Identify which cell holds the provided text, then report its (x, y) central coordinate. 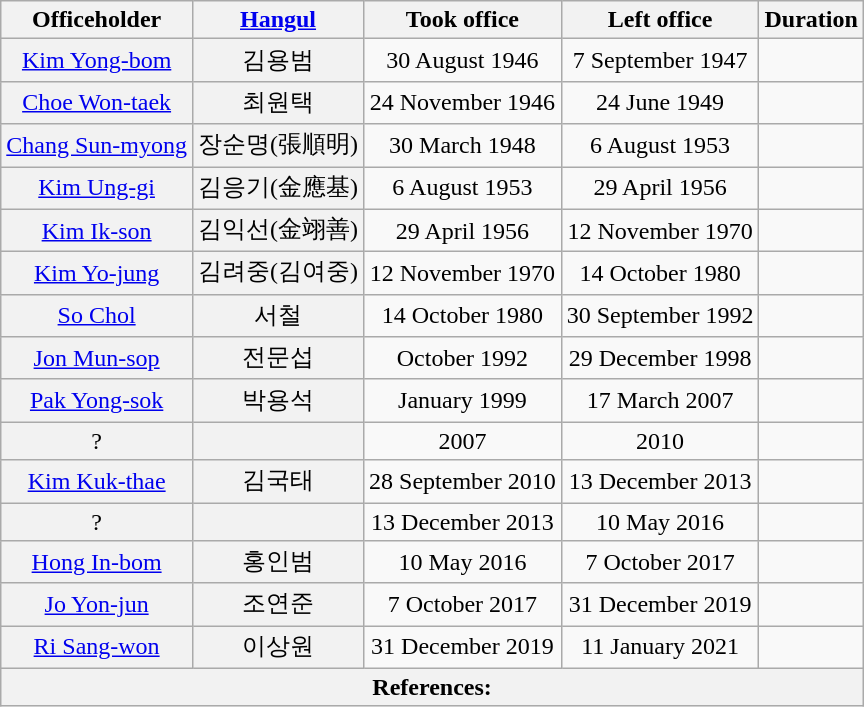
Kim Yo-jung (97, 274)
October 1992 (463, 358)
30 August 1946 (463, 60)
조연준 (278, 604)
References: (432, 687)
24 June 1949 (660, 102)
최원택 (278, 102)
Kim Kuk-thae (97, 482)
Took office (463, 20)
24 November 1946 (463, 102)
장순명(張順明) (278, 146)
17 March 2007 (660, 400)
7 September 1947 (660, 60)
11 January 2021 (660, 648)
김응기(金應基) (278, 188)
Pak Yong-sok (97, 400)
박용석 (278, 400)
2010 (660, 441)
이상원 (278, 648)
Kim Ung-gi (97, 188)
Jon Mun-sop (97, 358)
Chang Sun-myong (97, 146)
Hangul (278, 20)
Hong In-bom (97, 562)
So Chol (97, 316)
전문섭 (278, 358)
28 September 2010 (463, 482)
김용범 (278, 60)
김려중(김여중) (278, 274)
Duration (811, 20)
2007 (463, 441)
Choe Won-taek (97, 102)
김국태 (278, 482)
30 September 1992 (660, 316)
30 March 1948 (463, 146)
Kim Yong-bom (97, 60)
Officeholder (97, 20)
Kim Ik-son (97, 230)
홍인범 (278, 562)
김익선(金翊善) (278, 230)
서철 (278, 316)
29 December 1998 (660, 358)
Jo Yon-jun (97, 604)
Ri Sang-won (97, 648)
Left office (660, 20)
January 1999 (463, 400)
